Capture the cell that displays the provided text and extract its [X, Y] central coordinate. 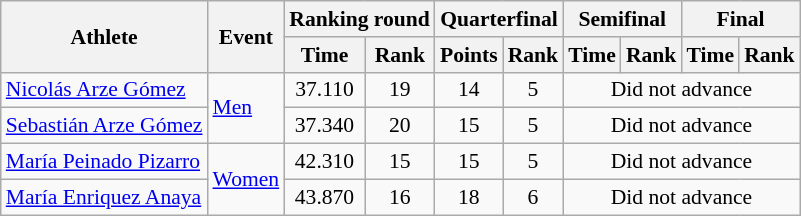
Women [246, 180]
María Enriquez Anaya [104, 197]
Semifinal [622, 19]
María Peinado Pizarro [104, 162]
42.310 [324, 162]
Nicolás Arze Gómez [104, 90]
18 [469, 197]
19 [400, 90]
14 [469, 90]
37.110 [324, 90]
6 [534, 197]
Men [246, 108]
16 [400, 197]
Points [469, 55]
Quarterfinal [499, 19]
43.870 [324, 197]
Ranking round [360, 19]
Athlete [104, 36]
20 [400, 126]
37.340 [324, 126]
Sebastián Arze Gómez [104, 126]
Final [740, 19]
Event [246, 36]
